Pinpoint the cell where the given text exists, returning its [X, Y] midpoint coordinate. 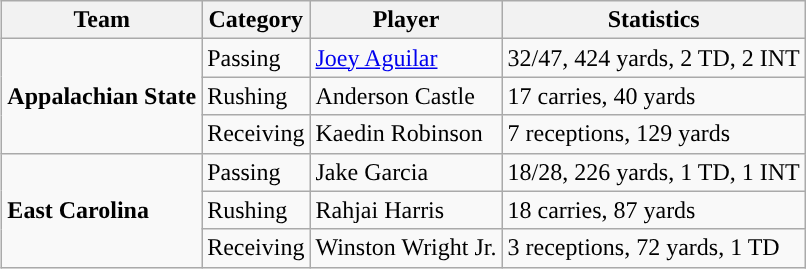
Team [102, 20]
17 carries, 40 yards [654, 96]
East Carolina [102, 210]
Rahjai Harris [406, 210]
32/47, 424 yards, 2 TD, 2 INT [654, 58]
Winston Wright Jr. [406, 248]
18/28, 226 yards, 1 TD, 1 INT [654, 172]
3 receptions, 72 yards, 1 TD [654, 248]
Kaedin Robinson [406, 134]
Joey Aguilar [406, 58]
Player [406, 20]
7 receptions, 129 yards [654, 134]
Category [256, 20]
Jake Garcia [406, 172]
Statistics [654, 20]
18 carries, 87 yards [654, 210]
Appalachian State [102, 96]
Anderson Castle [406, 96]
